Return (X, Y) of the center of cell containing provided text 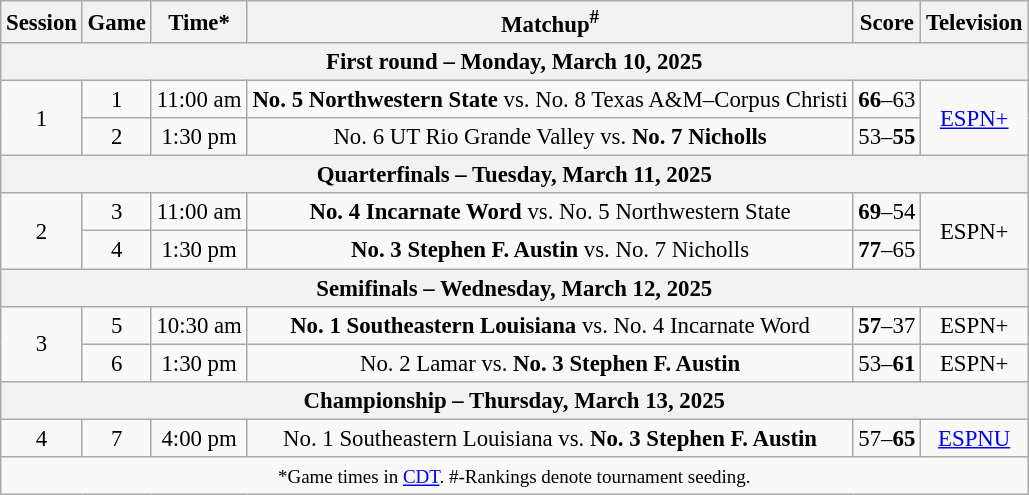
Television (974, 22)
No. 2 Lamar vs. No. 3 Stephen F. Austin (550, 363)
66–63 (887, 100)
No. 5 Northwestern State vs. No. 8 Texas A&M–Corpus Christi (550, 100)
Quarterfinals – Tuesday, March 11, 2025 (514, 175)
69–54 (887, 213)
No. 3 Stephen F. Austin vs. No. 7 Nicholls (550, 250)
Game (116, 22)
No. 6 UT Rio Grande Valley vs. No. 7 Nicholls (550, 137)
Semifinals – Wednesday, March 12, 2025 (514, 288)
5 (116, 325)
Championship – Thursday, March 13, 2025 (514, 400)
ESPNU (974, 438)
4:00 pm (199, 438)
Time* (199, 22)
*Game times in CDT. #-Rankings denote tournament seeding. (514, 476)
77–65 (887, 250)
First round – Monday, March 10, 2025 (514, 62)
6 (116, 363)
57–65 (887, 438)
57–37 (887, 325)
53–55 (887, 137)
53–61 (887, 363)
No. 4 Incarnate Word vs. No. 5 Northwestern State (550, 213)
Score (887, 22)
10:30 am (199, 325)
7 (116, 438)
No. 1 Southeastern Louisiana vs. No. 3 Stephen F. Austin (550, 438)
Matchup# (550, 22)
No. 1 Southeastern Louisiana vs. No. 4 Incarnate Word (550, 325)
Session (42, 22)
